Pinpoint the cell where the given text exists, returning its (x, y) midpoint coordinate. 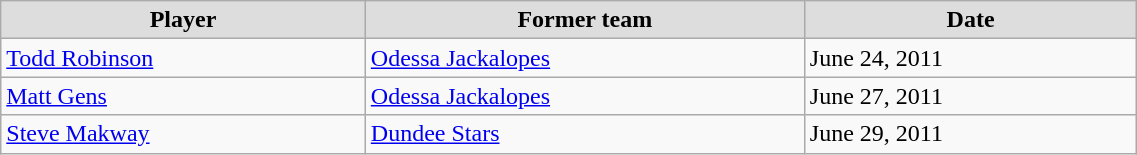
Dundee Stars (584, 134)
Player (184, 20)
Former team (584, 20)
Date (970, 20)
June 27, 2011 (970, 96)
June 29, 2011 (970, 134)
Matt Gens (184, 96)
June 24, 2011 (970, 58)
Todd Robinson (184, 58)
Steve Makway (184, 134)
